Output the [X, Y] coordinate of the center of the cell containing the given text.  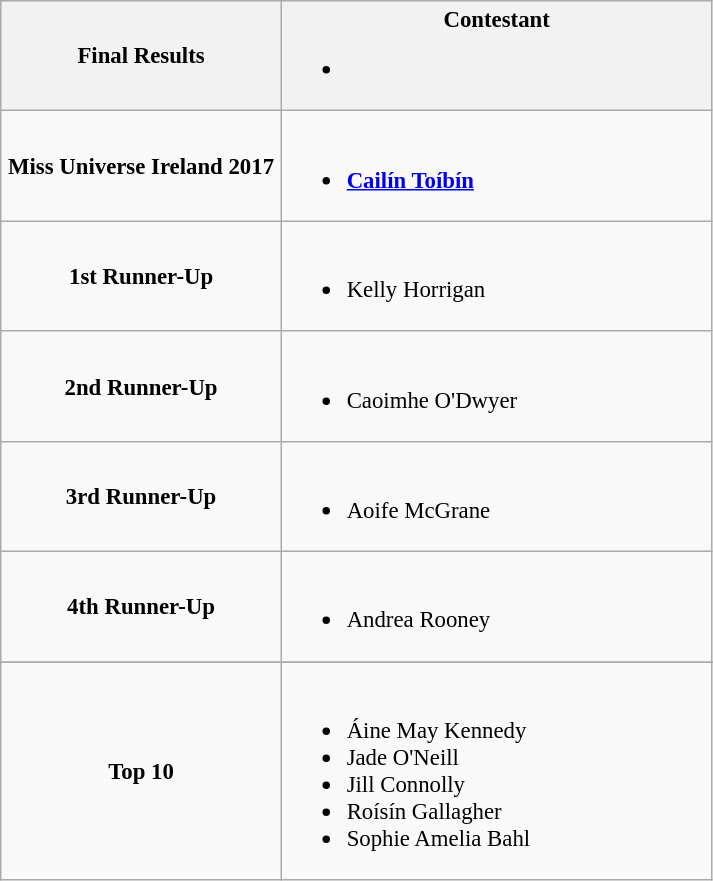
1st Runner-Up [142, 276]
Aoife McGrane [496, 497]
Andrea Rooney [496, 607]
Caoimhe O'Dwyer [496, 386]
3rd Runner-Up [142, 497]
4th Runner-Up [142, 607]
Kelly Horrigan [496, 276]
2nd Runner-Up [142, 386]
Contestant [496, 56]
Final Results [142, 56]
Top 10 [142, 771]
Áine May KennedyJade O'NeillJill ConnollyRoísín GallagherSophie Amelia Bahl [496, 771]
Cailín Toíbín [496, 166]
Miss Universe Ireland 2017 [142, 166]
